For the text-containing cell, return its midpoint in [X, Y] coordinate format. 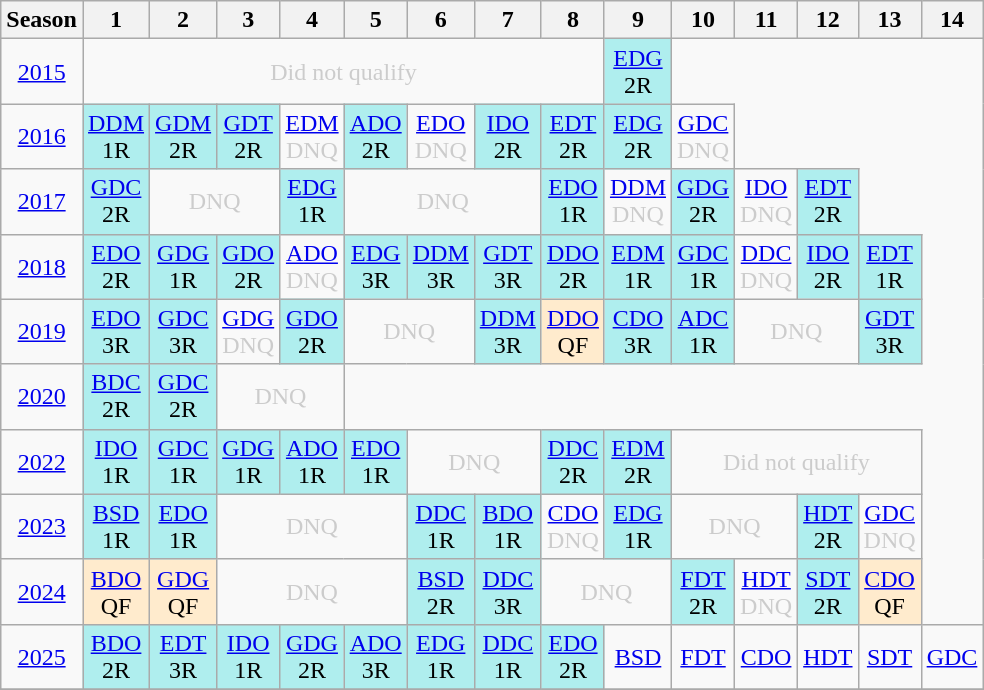
EDODNQ [440, 136]
13 [890, 20]
2018 [42, 266]
BSD2R [440, 592]
DDM1R [116, 136]
Season [42, 20]
GDM2R [184, 136]
BDC2R [116, 396]
EDG3R [376, 266]
FDT [704, 656]
4 [312, 20]
GDT2R [248, 136]
GDGQF [184, 592]
2022 [42, 462]
11 [766, 20]
2025 [42, 656]
CDO3R [638, 332]
2017 [42, 202]
CDO [766, 656]
GDC3R [184, 332]
BDO1R [508, 526]
ADO2R [376, 136]
ADO3R [376, 656]
2024 [42, 592]
EDM2R [638, 462]
9 [638, 20]
EDO3R [116, 332]
EDT1R [890, 266]
SDT2R [828, 592]
BDO2R [116, 656]
7 [508, 20]
BDOQF [116, 592]
6 [440, 20]
DDCDNQ [766, 266]
1 [116, 20]
ADO1R [312, 462]
CDODNQ [572, 526]
5 [376, 20]
HDT2R [828, 526]
2016 [42, 136]
GDGDNQ [248, 332]
IDODNQ [766, 202]
DDMDNQ [638, 202]
2020 [42, 396]
DDO2R [572, 266]
2019 [42, 332]
10 [704, 20]
12 [828, 20]
EDM1R [638, 266]
DDC2R [572, 462]
EDT3R [184, 656]
DDOQF [572, 332]
2 [184, 20]
ADODNQ [312, 266]
HDTDNQ [766, 592]
ADC1R [704, 332]
EDMDNQ [312, 136]
FDT2R [704, 592]
BSD1R [116, 526]
3 [248, 20]
CDOQF [890, 592]
2023 [42, 526]
8 [572, 20]
GDC [952, 656]
14 [952, 20]
HDT [828, 656]
BSD [638, 656]
2015 [42, 72]
SDT [890, 656]
DDC3R [508, 592]
